Provide the (x, y) coordinate of the cell's center where the given text is located.  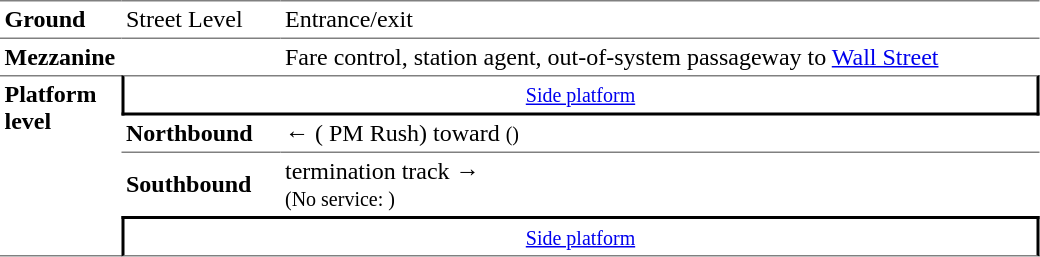
Street Level (202, 20)
Fare control, station agent, out-of-system passageway to Wall Street (660, 57)
← ( PM Rush) toward () (660, 135)
Entrance/exit (660, 20)
termination track → (No service: ) (660, 184)
Ground (61, 20)
Southbound (202, 184)
Mezzanine (140, 57)
Northbound (202, 135)
Platform level (61, 166)
